Detect which cell encompasses the target text, then output its (X, Y) center coordinate. 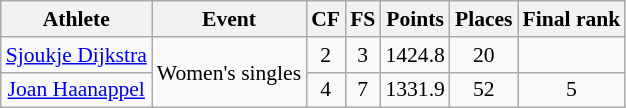
3 (362, 55)
Women's singles (229, 72)
20 (484, 55)
Athlete (76, 19)
Event (229, 19)
Sjoukje Dijkstra (76, 55)
7 (362, 90)
Joan Haanappel (76, 90)
1424.8 (414, 55)
2 (326, 55)
4 (326, 90)
Final rank (572, 19)
52 (484, 90)
Points (414, 19)
1331.9 (414, 90)
FS (362, 19)
5 (572, 90)
CF (326, 19)
Places (484, 19)
